Provide the (X, Y) coordinate of the cell's center where the given text is located.  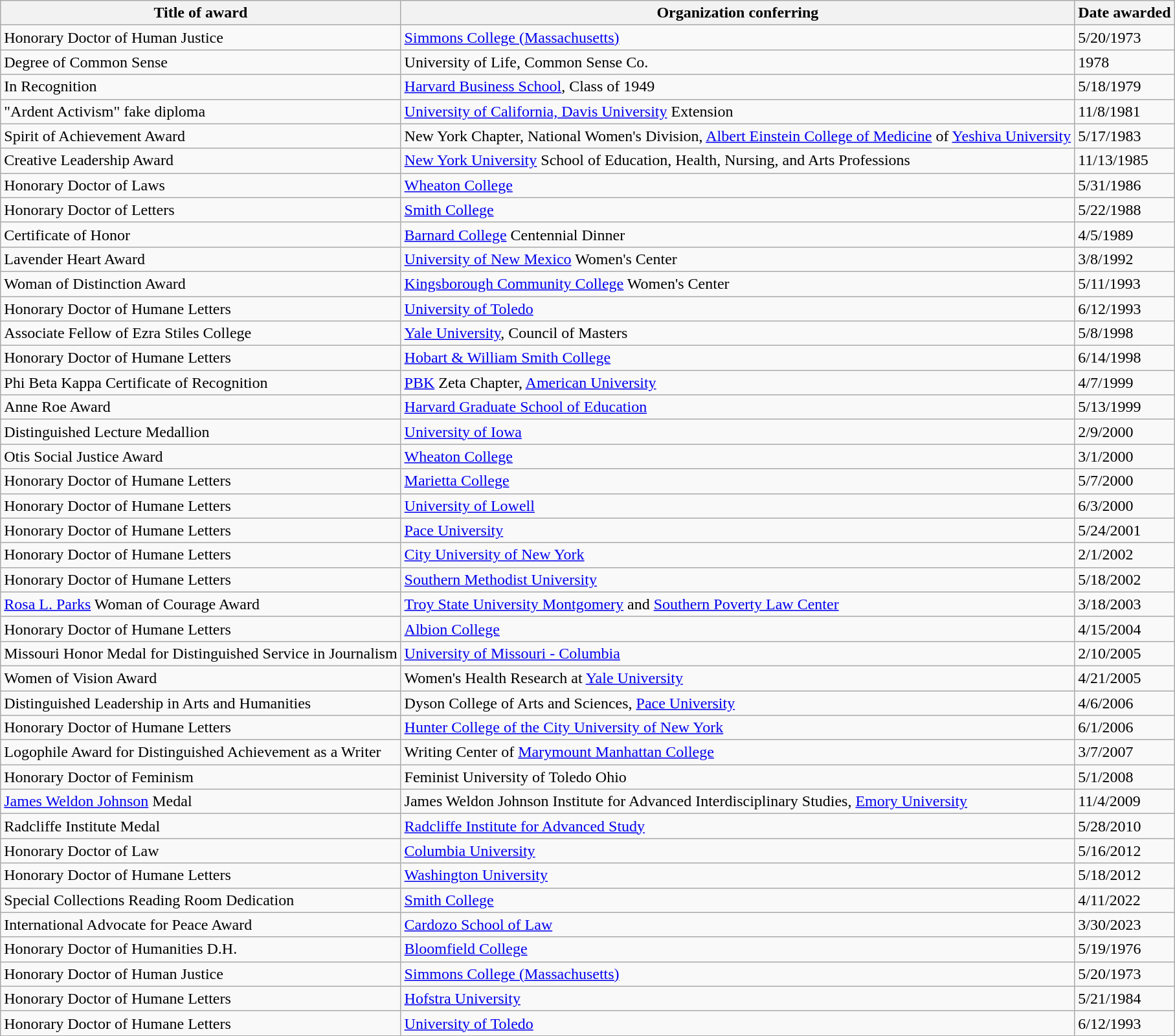
5/28/2010 (1125, 826)
11/4/2009 (1125, 802)
4/21/2005 (1125, 678)
5/13/1999 (1125, 407)
5/11/1993 (1125, 284)
"Ardent Activism" fake diploma (201, 111)
University of Life, Common Sense Co. (738, 62)
International Advocate for Peace Award (201, 925)
Date awarded (1125, 13)
PBK Zeta Chapter, American University (738, 383)
Honorary Doctor of Feminism (201, 777)
5/7/2000 (1125, 481)
Harvard Graduate School of Education (738, 407)
3/7/2007 (1125, 752)
5/17/1983 (1125, 136)
2/9/2000 (1125, 432)
5/19/1976 (1125, 949)
Radcliffe Institute Medal (201, 826)
3/30/2023 (1125, 925)
3/18/2003 (1125, 604)
Columbia University (738, 851)
5/21/1984 (1125, 998)
11/13/1985 (1125, 161)
2/10/2005 (1125, 653)
Yale University, Council of Masters (738, 333)
Dyson College of Arts and Sciences, Pace University (738, 703)
5/24/2001 (1125, 530)
Honorary Doctor of Laws (201, 185)
5/31/1986 (1125, 185)
Hunter College of the City University of New York (738, 728)
Writing Center of Marymount Manhattan College (738, 752)
5/8/1998 (1125, 333)
Creative Leadership Award (201, 161)
Missouri Honor Medal for Distinguished Service in Journalism (201, 653)
Troy State University Montgomery and Southern Poverty Law Center (738, 604)
Albion College (738, 629)
Cardozo School of Law (738, 925)
Certificate of Honor (201, 234)
Title of award (201, 13)
Bloomfield College (738, 949)
Lavender Heart Award (201, 259)
University of New Mexico Women's Center (738, 259)
5/18/2002 (1125, 580)
New York University School of Education, Health, Nursing, and Arts Professions (738, 161)
Hofstra University (738, 998)
University of Missouri - Columbia (738, 653)
Honorary Doctor of Letters (201, 210)
5/22/1988 (1125, 210)
Feminist University of Toledo Ohio (738, 777)
Harvard Business School, Class of 1949 (738, 87)
Logophile Award for Distinguished Achievement as a Writer (201, 752)
4/7/1999 (1125, 383)
University of Iowa (738, 432)
Anne Roe Award (201, 407)
3/8/1992 (1125, 259)
Otis Social Justice Award (201, 456)
Degree of Common Sense (201, 62)
Marietta College (738, 481)
Hobart & William Smith College (738, 358)
3/1/2000 (1125, 456)
11/8/1981 (1125, 111)
New York Chapter, National Women's Division, Albert Einstein College of Medicine of Yeshiva University (738, 136)
Pace University (738, 530)
Woman of Distinction Award (201, 284)
Phi Beta Kappa Certificate of Recognition (201, 383)
James Weldon Johnson Medal (201, 802)
1978 (1125, 62)
6/14/1998 (1125, 358)
Organization conferring (738, 13)
Special Collections Reading Room Dedication (201, 900)
4/6/2006 (1125, 703)
Southern Methodist University (738, 580)
Distinguished Lecture Medallion (201, 432)
Honorary Doctor of Humanities D.H. (201, 949)
James Weldon Johnson Institute for Advanced Interdisciplinary Studies, Emory University (738, 802)
Associate Fellow of Ezra Stiles College (201, 333)
Distinguished Leadership in Arts and Humanities (201, 703)
5/18/1979 (1125, 87)
University of Lowell (738, 506)
6/3/2000 (1125, 506)
2/1/2002 (1125, 555)
6/1/2006 (1125, 728)
4/5/1989 (1125, 234)
Radcliffe Institute for Advanced Study (738, 826)
4/11/2022 (1125, 900)
Washington University (738, 875)
Honorary Doctor of Law (201, 851)
Barnard College Centennial Dinner (738, 234)
In Recognition (201, 87)
Kingsborough Community College Women's Center (738, 284)
University of California, Davis University Extension (738, 111)
Rosa L. Parks Woman of Courage Award (201, 604)
City University of New York (738, 555)
Women of Vision Award (201, 678)
Women's Health Research at Yale University (738, 678)
4/15/2004 (1125, 629)
Spirit of Achievement Award (201, 136)
5/16/2012 (1125, 851)
5/18/2012 (1125, 875)
5/1/2008 (1125, 777)
